Return the (x, y) coordinate for the center point of the cell that contains the specified text.  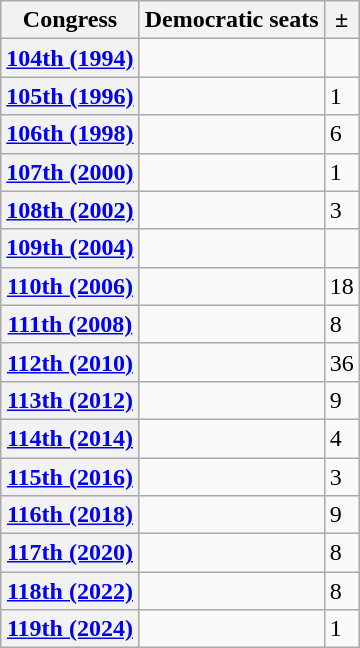
109th (2004) (70, 248)
119th (2024) (70, 629)
107th (2000) (70, 172)
112th (2010) (70, 362)
106th (1998) (70, 134)
105th (1996) (70, 96)
116th (2018) (70, 515)
108th (2002) (70, 210)
118th (2022) (70, 591)
4 (342, 438)
± (342, 20)
18 (342, 286)
36 (342, 362)
113th (2012) (70, 400)
115th (2016) (70, 477)
104th (1994) (70, 58)
Congress (70, 20)
117th (2020) (70, 553)
6 (342, 134)
Democratic seats (232, 20)
110th (2006) (70, 286)
111th (2008) (70, 324)
114th (2014) (70, 438)
